Scan for the cell matching the given text and deliver its [X, Y] coordinate at center. 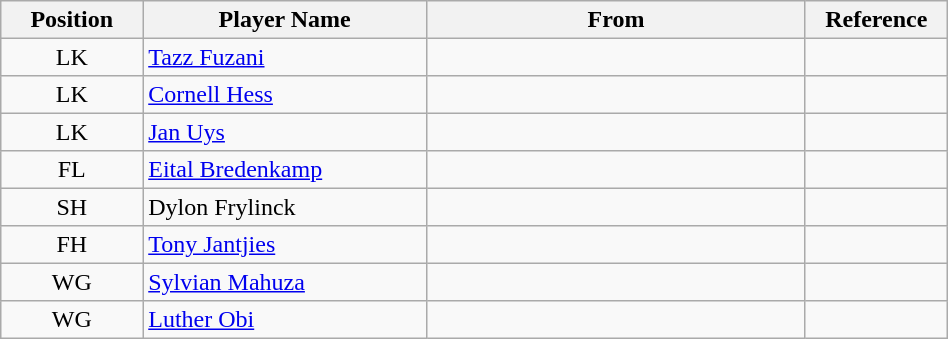
Dylon Frylinck [285, 206]
Tony Jantjies [285, 244]
SH [72, 206]
Tazz Fuzani [285, 56]
Luther Obi [285, 318]
FH [72, 244]
Cornell Hess [285, 94]
From [616, 20]
Eital Bredenkamp [285, 170]
Player Name [285, 20]
Reference [876, 20]
FL [72, 170]
Sylvian Mahuza [285, 282]
Position [72, 20]
Jan Uys [285, 132]
